Provide the [x, y] coordinate of the cell's center where the given text is located.  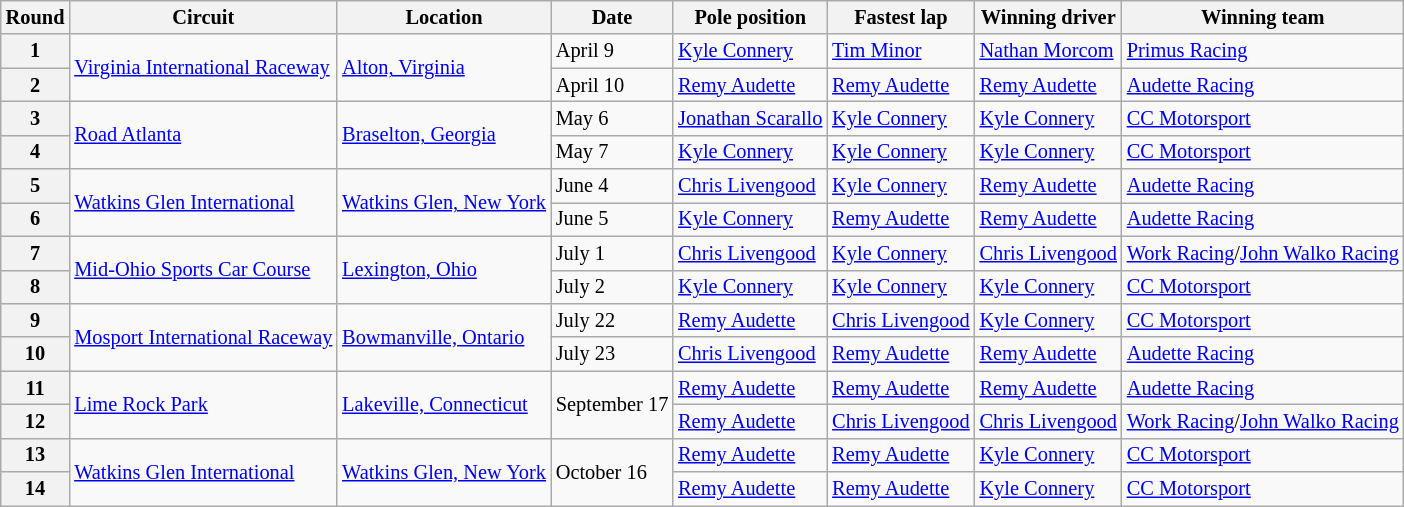
Lime Rock Park [203, 404]
Virginia International Raceway [203, 68]
May 7 [612, 152]
Braselton, Georgia [444, 134]
3 [36, 118]
4 [36, 152]
Circuit [203, 17]
9 [36, 320]
8 [36, 287]
Lakeville, Connecticut [444, 404]
Date [612, 17]
14 [36, 489]
Mosport International Raceway [203, 336]
10 [36, 354]
June 5 [612, 219]
7 [36, 253]
April 9 [612, 51]
11 [36, 388]
Fastest lap [900, 17]
July 23 [612, 354]
1 [36, 51]
July 22 [612, 320]
13 [36, 455]
Location [444, 17]
May 6 [612, 118]
April 10 [612, 85]
12 [36, 421]
Tim Minor [900, 51]
Lexington, Ohio [444, 270]
2 [36, 85]
June 4 [612, 186]
Mid-Ohio Sports Car Course [203, 270]
September 17 [612, 404]
Primus Racing [1263, 51]
Jonathan Scarallo [750, 118]
6 [36, 219]
Nathan Morcom [1048, 51]
Winning team [1263, 17]
July 1 [612, 253]
Round [36, 17]
5 [36, 186]
July 2 [612, 287]
Road Atlanta [203, 134]
Winning driver [1048, 17]
Pole position [750, 17]
October 16 [612, 472]
Bowmanville, Ontario [444, 336]
Alton, Virginia [444, 68]
